Provide the (X, Y) coordinate of the cell's center where the given text is located.  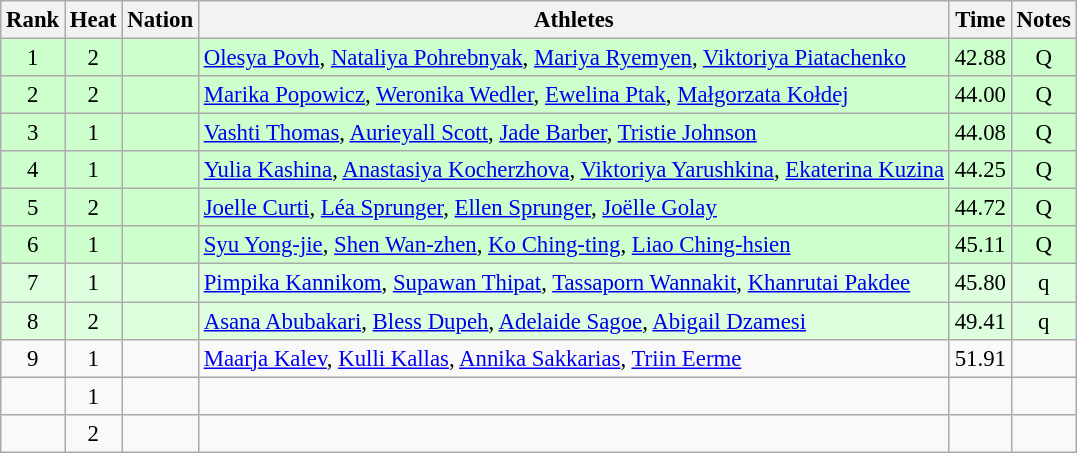
Pimpika Kannikom, Supawan Thipat, Tassaporn Wannakit, Khanrutai Pakdee (574, 283)
9 (33, 358)
Joelle Curti, Léa Sprunger, Ellen Sprunger, Joëlle Golay (574, 208)
51.91 (980, 358)
42.88 (980, 58)
Rank (33, 20)
44.72 (980, 208)
45.11 (980, 245)
Asana Abubakari, Bless Dupeh, Adelaide Sagoe, Abigail Dzamesi (574, 321)
Marika Popowicz, Weronika Wedler, Ewelina Ptak, Małgorzata Kołdej (574, 95)
Time (980, 20)
49.41 (980, 321)
3 (33, 133)
Maarja Kalev, Kulli Kallas, Annika Sakkarias, Triin Eerme (574, 358)
7 (33, 283)
Heat (94, 20)
6 (33, 245)
Syu Yong-jie, Shen Wan-zhen, Ko Ching-ting, Liao Ching-hsien (574, 245)
44.00 (980, 95)
Yulia Kashina, Anastasiya Kocherzhova, Viktoriya Yarushkina, Ekaterina Kuzina (574, 170)
44.25 (980, 170)
44.08 (980, 133)
Olesya Povh, Nataliya Pohrebnyak, Mariya Ryemyen, Viktoriya Piatachenko (574, 58)
Athletes (574, 20)
Notes (1044, 20)
Nation (160, 20)
4 (33, 170)
45.80 (980, 283)
8 (33, 321)
Vashti Thomas, Aurieyall Scott, Jade Barber, Tristie Johnson (574, 133)
5 (33, 208)
